Locate the cell with the specified text and output its [X, Y] center coordinate. 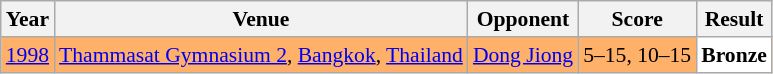
Result [734, 19]
5–15, 10–15 [637, 55]
Venue [261, 19]
Bronze [734, 55]
Opponent [523, 19]
Thammasat Gymnasium 2, Bangkok, Thailand [261, 55]
Dong Jiong [523, 55]
1998 [28, 55]
Score [637, 19]
Year [28, 19]
